Detect which cell encompasses the target text, then output its [X, Y] center coordinate. 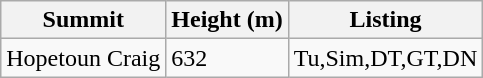
Hopetoun Craig [84, 58]
Summit [84, 20]
Listing [386, 20]
Tu,Sim,DT,GT,DN [386, 58]
632 [227, 58]
Height (m) [227, 20]
